For the text-containing cell, return its midpoint in (x, y) coordinate format. 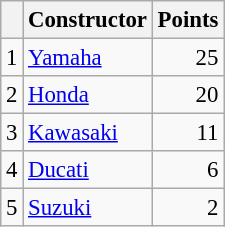
Points (188, 20)
3 (12, 133)
Yamaha (88, 58)
Suzuki (88, 208)
4 (12, 170)
5 (12, 208)
Constructor (88, 20)
20 (188, 95)
Ducati (88, 170)
Kawasaki (88, 133)
25 (188, 58)
1 (12, 58)
11 (188, 133)
Honda (88, 95)
6 (188, 170)
